Determine the [x, y] coordinate at the center of the cell enclosing the given text.  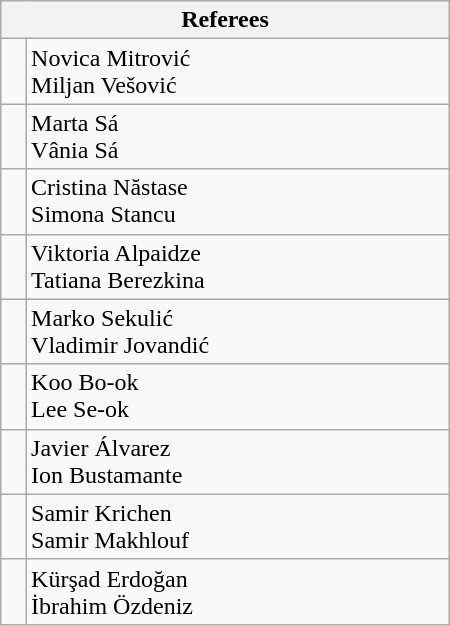
Marta SáVânia Sá [238, 136]
Marko SekulićVladimir Jovandić [238, 332]
Koo Bo-okLee Se-ok [238, 396]
Kürşad Erdoğanİbrahim Özdeniz [238, 592]
Samir KrichenSamir Makhlouf [238, 526]
Cristina NăstaseSimona Stancu [238, 202]
Referees [225, 20]
Novica MitrovićMiljan Vešović [238, 72]
Javier ÁlvarezIon Bustamante [238, 462]
Viktoria AlpaidzeTatiana Berezkina [238, 266]
